Detect which cell encompasses the target text, then output its [X, Y] center coordinate. 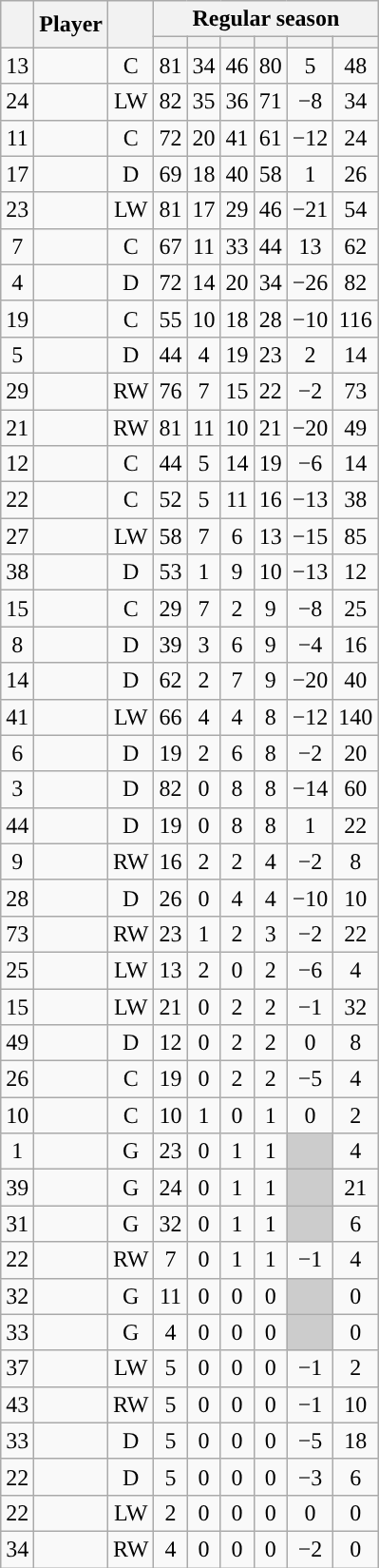
67 [171, 246]
52 [171, 500]
27 [17, 536]
−14 [310, 789]
116 [355, 319]
71 [270, 102]
61 [270, 138]
60 [355, 789]
55 [171, 319]
66 [171, 717]
−21 [310, 210]
−15 [310, 536]
140 [355, 717]
−26 [310, 282]
−3 [310, 1477]
48 [355, 66]
37 [17, 1368]
80 [270, 66]
35 [203, 102]
54 [355, 210]
36 [237, 102]
85 [355, 536]
31 [17, 1224]
Player [71, 25]
Regular season [266, 19]
43 [17, 1404]
69 [171, 174]
−4 [310, 645]
76 [171, 391]
53 [171, 572]
